Pinpoint the cell where the given text exists, returning its [X, Y] midpoint coordinate. 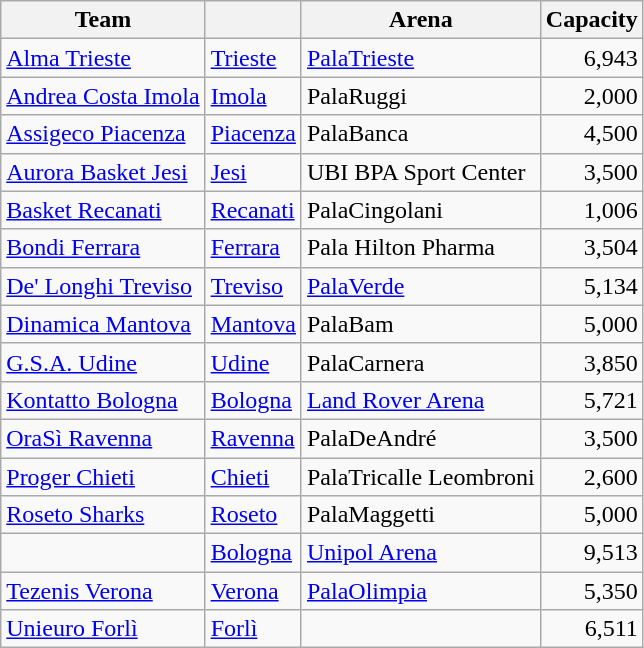
1,006 [592, 210]
PalaTrieste [420, 58]
PalaTricalle Leombroni [420, 477]
G.S.A. Udine [103, 362]
Capacity [592, 20]
PalaBanca [420, 134]
Team [103, 20]
Aurora Basket Jesi [103, 172]
Tezenis Verona [103, 591]
Unieuro Forlì [103, 629]
PalaOlimpia [420, 591]
Trieste [253, 58]
Dinamica Mantova [103, 324]
Forlì [253, 629]
Mantova [253, 324]
PalaMaggetti [420, 515]
UBI BPA Sport Center [420, 172]
3,504 [592, 248]
PalaBam [420, 324]
3,850 [592, 362]
9,513 [592, 553]
Arena [420, 20]
Proger Chieti [103, 477]
5,134 [592, 286]
OraSì Ravenna [103, 438]
Land Rover Arena [420, 400]
2,000 [592, 96]
PalaVerde [420, 286]
PalaCarnera [420, 362]
Ravenna [253, 438]
5,350 [592, 591]
PalaCingolani [420, 210]
Verona [253, 591]
Imola [253, 96]
5,721 [592, 400]
2,600 [592, 477]
Kontatto Bologna [103, 400]
Treviso [253, 286]
Udine [253, 362]
Assigeco Piacenza [103, 134]
PalaRuggi [420, 96]
Pala Hilton Pharma [420, 248]
4,500 [592, 134]
PalaDeAndré [420, 438]
Chieti [253, 477]
Ferrara [253, 248]
Roseto [253, 515]
6,943 [592, 58]
Jesi [253, 172]
Recanati [253, 210]
Basket Recanati [103, 210]
6,511 [592, 629]
Piacenza [253, 134]
Roseto Sharks [103, 515]
Unipol Arena [420, 553]
Alma Trieste [103, 58]
De' Longhi Treviso [103, 286]
Andrea Costa Imola [103, 96]
Bondi Ferrara [103, 248]
